Pinpoint the cell where the given text exists, returning its (x, y) midpoint coordinate. 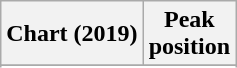
Chart (2019) (72, 34)
Peakposition (189, 34)
